Search for the cell housing the specified text and yield its [X, Y] center coordinate. 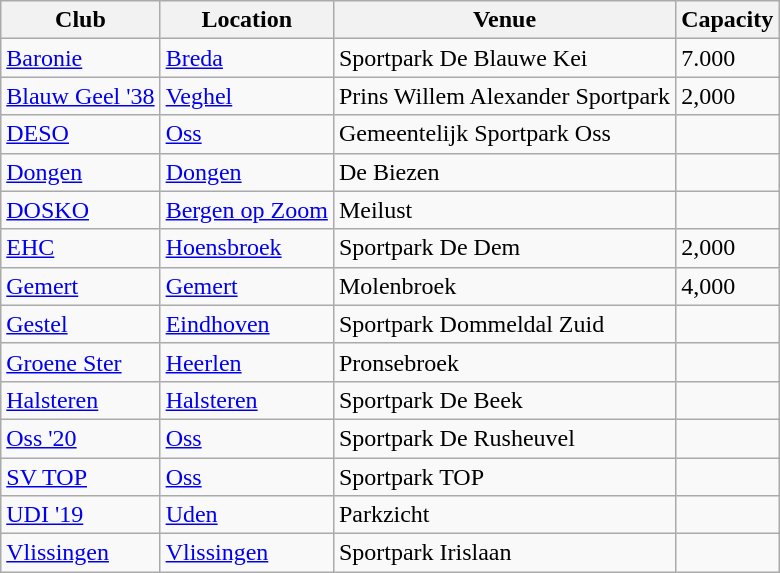
Gestel [80, 324]
Hoensbroek [246, 248]
Veghel [246, 96]
Molenbroek [504, 286]
SV TOP [80, 477]
Pronsebroek [504, 362]
Oss '20 [80, 438]
Capacity [728, 20]
Sportpark De Dem [504, 248]
Baronie [80, 58]
Eindhoven [246, 324]
Sportpark Irislaan [504, 553]
Meilust [504, 210]
Sportpark Dommeldal Zuid [504, 324]
De Biezen [504, 172]
Venue [504, 20]
Heerlen [246, 362]
4,000 [728, 286]
Prins Willem Alexander Sportpark [504, 96]
Location [246, 20]
DESO [80, 134]
Groene Ster [80, 362]
Sportpark De Beek [504, 400]
Blauw Geel '38 [80, 96]
Gemeentelijk Sportpark Oss [504, 134]
Club [80, 20]
7.000 [728, 58]
Sportpark TOP [504, 477]
Sportpark De Rusheuvel [504, 438]
Breda [246, 58]
Sportpark De Blauwe Kei [504, 58]
UDI '19 [80, 515]
Bergen op Zoom [246, 210]
EHC [80, 248]
Parkzicht [504, 515]
Uden [246, 515]
DOSKO [80, 210]
